Pinpoint the cell where the given text exists, returning its [X, Y] midpoint coordinate. 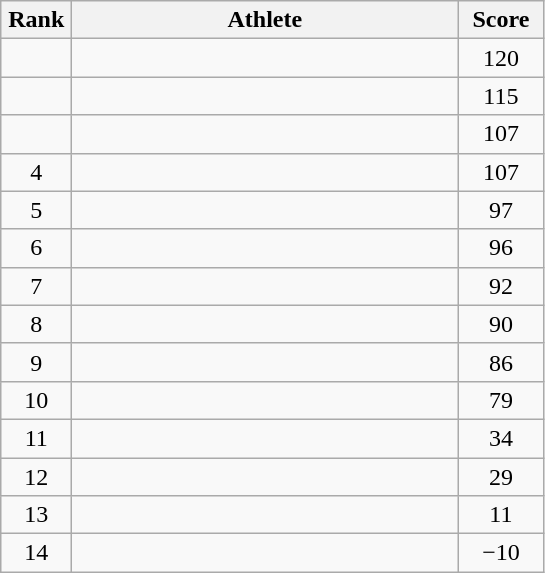
12 [36, 477]
92 [501, 286]
Rank [36, 20]
6 [36, 248]
8 [36, 324]
Score [501, 20]
97 [501, 210]
14 [36, 553]
120 [501, 58]
86 [501, 362]
7 [36, 286]
4 [36, 172]
Athlete [265, 20]
79 [501, 400]
10 [36, 400]
29 [501, 477]
115 [501, 96]
13 [36, 515]
9 [36, 362]
−10 [501, 553]
90 [501, 324]
5 [36, 210]
96 [501, 248]
34 [501, 438]
